Output the [x, y] coordinate of the center of the cell containing the given text.  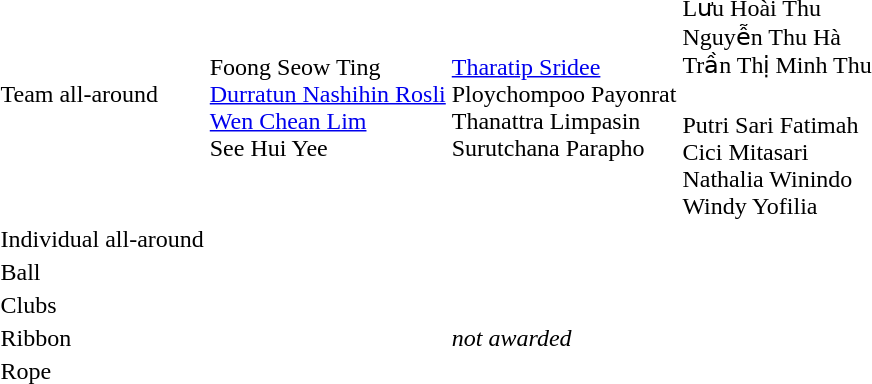
not awarded [564, 339]
